Capture the cell that displays the provided text and extract its [x, y] central coordinate. 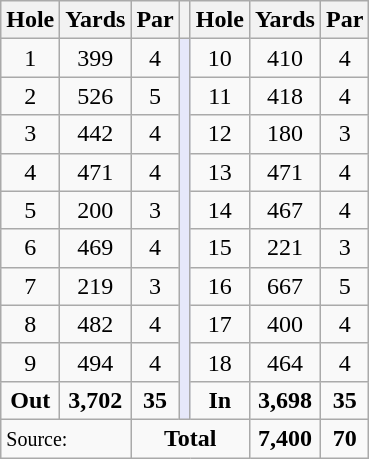
16 [220, 286]
Total [190, 438]
219 [96, 286]
11 [220, 96]
399 [96, 58]
410 [284, 58]
9 [30, 362]
418 [284, 96]
7,400 [284, 438]
17 [220, 324]
467 [284, 210]
667 [284, 286]
180 [284, 134]
In [220, 400]
464 [284, 362]
15 [220, 248]
442 [96, 134]
2 [30, 96]
469 [96, 248]
10 [220, 58]
221 [284, 248]
3,702 [96, 400]
Source: [66, 438]
526 [96, 96]
12 [220, 134]
13 [220, 172]
482 [96, 324]
494 [96, 362]
7 [30, 286]
Out [30, 400]
14 [220, 210]
8 [30, 324]
3,698 [284, 400]
200 [96, 210]
6 [30, 248]
18 [220, 362]
400 [284, 324]
1 [30, 58]
70 [344, 438]
